Search for the cell housing the specified text and yield its (X, Y) center coordinate. 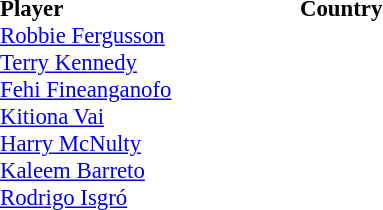
Terry Kennedy (150, 62)
Robbie Fergusson (150, 36)
Fehi Fineanganofo (150, 90)
Kitiona Vai (150, 116)
Kaleem Barreto (150, 170)
Harry McNulty (150, 144)
